Provide the [x, y] coordinate of the cell's center where the given text is located.  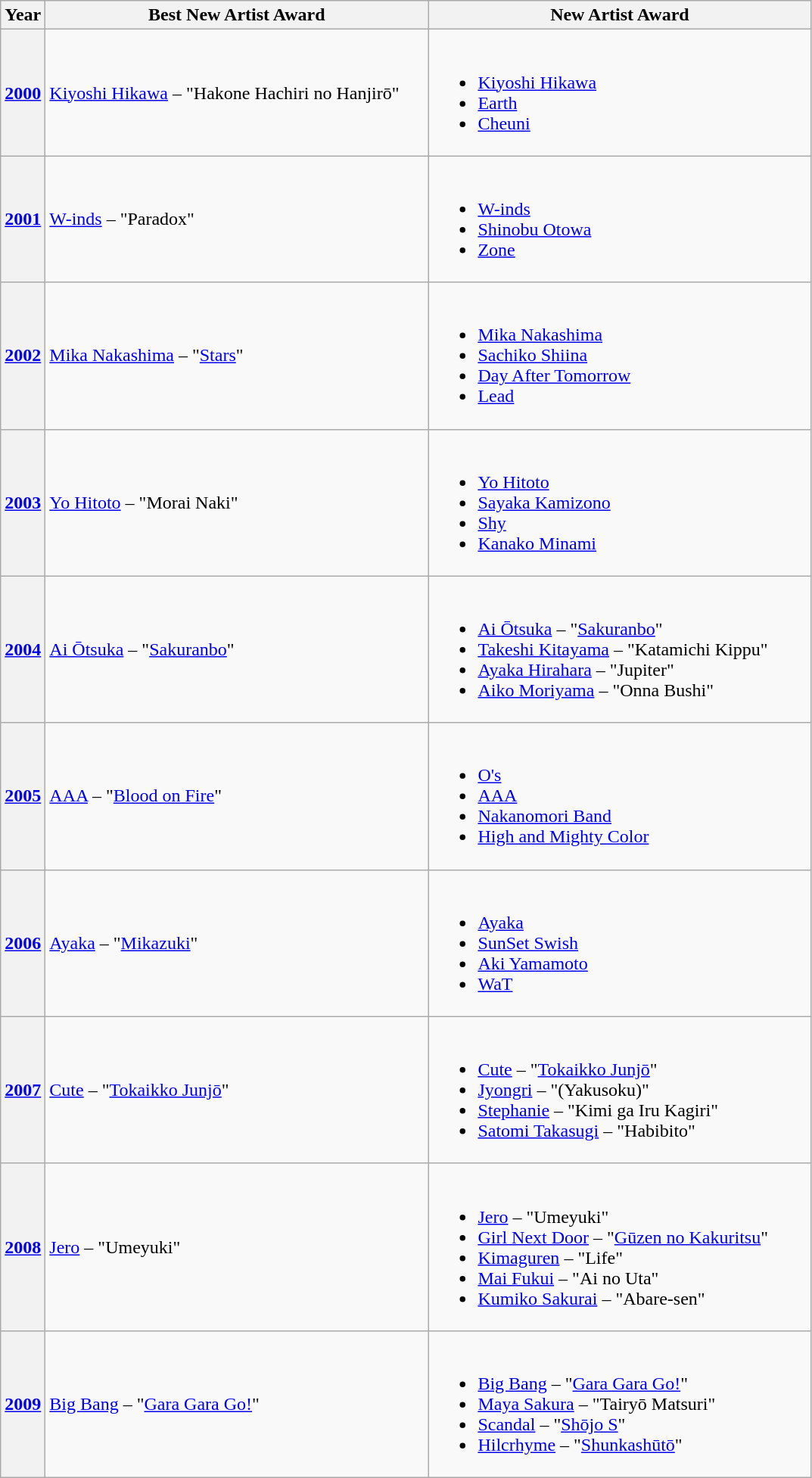
Best New Artist Award [237, 15]
W-indsShinobu OtowaZone [620, 219]
W-inds – "Paradox" [237, 219]
2005 [23, 796]
Year [23, 15]
2009 [23, 1404]
2002 [23, 356]
Ai Ōtsuka – "Sakuranbo" [237, 649]
2004 [23, 649]
2008 [23, 1247]
Jero – "Umeyuki" [237, 1247]
Mika Nakashima – "Stars" [237, 356]
Big Bang – "Gara Gara Go!" [237, 1404]
2001 [23, 219]
AAA – "Blood on Fire" [237, 796]
2003 [23, 503]
Kiyoshi HikawaEarthCheuni [620, 92]
AyakaSunSet SwishAki YamamotoWaT [620, 943]
2007 [23, 1090]
Jero – "Umeyuki"Girl Next Door – "Gūzen no Kakuritsu"Kimaguren – "Life"Mai Fukui – "Ai no Uta"Kumiko Sakurai – "Abare-sen" [620, 1247]
Cute – "Tokaikko Junjō"Jyongri – "(Yakusoku)"Stephanie – "Kimi ga Iru Kagiri"Satomi Takasugi – "Habibito" [620, 1090]
O'sAAANakanomori BandHigh and Mighty Color [620, 796]
Big Bang – "Gara Gara Go!"Maya Sakura – "Tairyō Matsuri"Scandal – "Shōjo S"Hilcrhyme – "Shunkashūtō" [620, 1404]
Cute – "Tokaikko Junjō" [237, 1090]
Yo HitotoSayaka KamizonoShyKanako Minami [620, 503]
New Artist Award [620, 15]
2000 [23, 92]
Ai Ōtsuka – "Sakuranbo"Takeshi Kitayama – "Katamichi Kippu"Ayaka Hirahara – "Jupiter"Aiko Moriyama – "Onna Bushi" [620, 649]
Mika NakashimaSachiko ShiinaDay After TomorrowLead [620, 356]
Yo Hitoto – "Morai Naki" [237, 503]
Kiyoshi Hikawa – "Hakone Hachiri no Hanjirō" [237, 92]
2006 [23, 943]
Ayaka – "Mikazuki" [237, 943]
